Find where the given text appears and provide that cell's center as [x, y] coordinate. 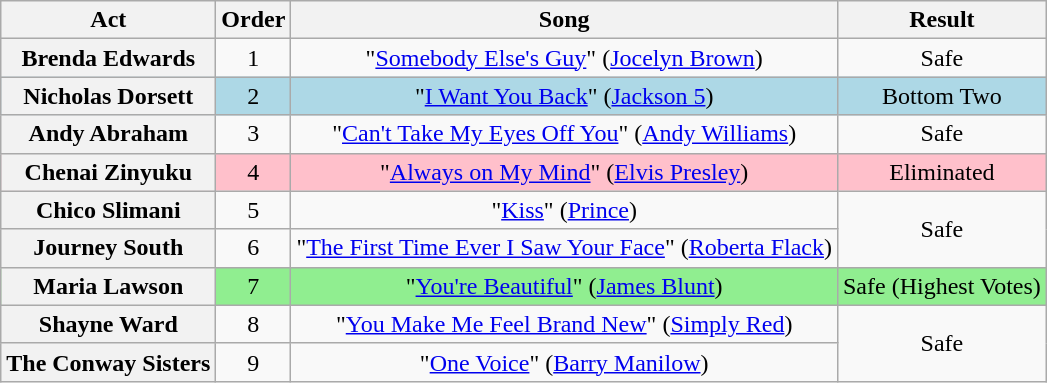
The Conway Sisters [108, 362]
"One Voice" (Barry Manilow) [564, 362]
Chenai Zinyuku [108, 172]
1 [254, 58]
"The First Time Ever I Saw Your Face" (Roberta Flack) [564, 248]
8 [254, 324]
Maria Lawson [108, 286]
9 [254, 362]
Result [942, 20]
Act [108, 20]
7 [254, 286]
"You Make Me Feel Brand New" (Simply Red) [564, 324]
Order [254, 20]
Song [564, 20]
6 [254, 248]
3 [254, 134]
"Somebody Else's Guy" (Jocelyn Brown) [564, 58]
Safe (Highest Votes) [942, 286]
Bottom Two [942, 96]
"You're Beautiful" (James Blunt) [564, 286]
2 [254, 96]
Journey South [108, 248]
"I Want You Back" (Jackson 5) [564, 96]
Andy Abraham [108, 134]
Shayne Ward [108, 324]
Chico Slimani [108, 210]
Nicholas Dorsett [108, 96]
5 [254, 210]
4 [254, 172]
"Always on My Mind" (Elvis Presley) [564, 172]
Brenda Edwards [108, 58]
"Kiss" (Prince) [564, 210]
"Can't Take My Eyes Off You" (Andy Williams) [564, 134]
Eliminated [942, 172]
